Capture the cell that displays the provided text and extract its (x, y) central coordinate. 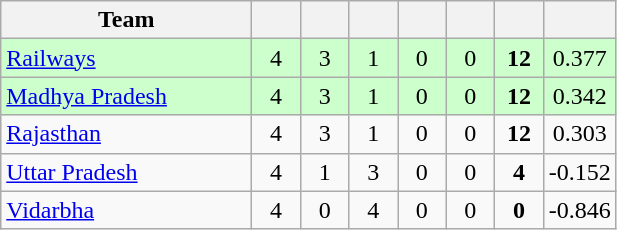
0.342 (580, 96)
Uttar Pradesh (126, 172)
-0.152 (580, 172)
0.303 (580, 134)
Railways (126, 58)
Rajasthan (126, 134)
-0.846 (580, 210)
Vidarbha (126, 210)
Madhya Pradesh (126, 96)
Team (126, 20)
0.377 (580, 58)
